Search for the cell housing the specified text and yield its [x, y] center coordinate. 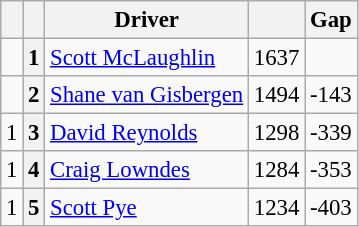
Scott McLaughlin [147, 58]
1284 [277, 170]
-353 [331, 170]
1298 [277, 133]
3 [34, 133]
2 [34, 95]
-143 [331, 95]
1637 [277, 58]
Craig Lowndes [147, 170]
-339 [331, 133]
David Reynolds [147, 133]
Gap [331, 20]
Scott Pye [147, 208]
1494 [277, 95]
Shane van Gisbergen [147, 95]
1234 [277, 208]
Driver [147, 20]
5 [34, 208]
4 [34, 170]
-403 [331, 208]
